Find where the given text appears and provide that cell's center as (x, y) coordinate. 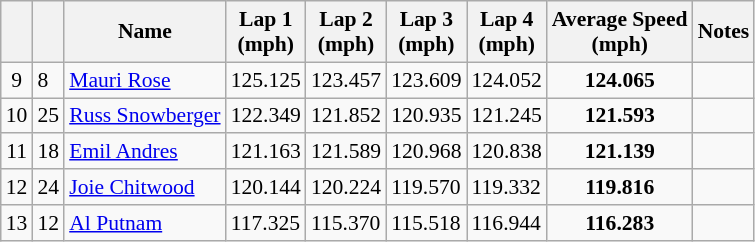
116.283 (620, 223)
Lap 2(mph) (346, 32)
120.144 (266, 187)
121.593 (620, 116)
121.163 (266, 152)
25 (48, 116)
Al Putnam (144, 223)
Lap 1(mph) (266, 32)
Mauri Rose (144, 80)
125.125 (266, 80)
124.065 (620, 80)
122.349 (266, 116)
Name (144, 32)
119.570 (426, 187)
120.838 (506, 152)
121.139 (620, 152)
116.944 (506, 223)
120.968 (426, 152)
10 (17, 116)
9 (17, 80)
121.245 (506, 116)
8 (48, 80)
119.816 (620, 187)
117.325 (266, 223)
123.457 (346, 80)
119.332 (506, 187)
123.609 (426, 80)
120.935 (426, 116)
18 (48, 152)
121.589 (346, 152)
115.518 (426, 223)
Notes (724, 32)
24 (48, 187)
Average Speed(mph) (620, 32)
124.052 (506, 80)
121.852 (346, 116)
Lap 3(mph) (426, 32)
13 (17, 223)
11 (17, 152)
Emil Andres (144, 152)
Russ Snowberger (144, 116)
120.224 (346, 187)
Joie Chitwood (144, 187)
115.370 (346, 223)
Lap 4(mph) (506, 32)
